Search for the cell housing the specified text and yield its (x, y) center coordinate. 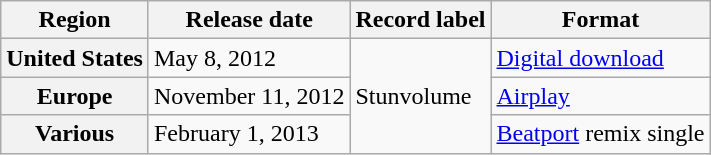
Region (75, 20)
Format (600, 20)
Beatport remix single (600, 134)
Record label (420, 20)
November 11, 2012 (248, 96)
United States (75, 58)
Release date (248, 20)
Various (75, 134)
May 8, 2012 (248, 58)
Stunvolume (420, 96)
February 1, 2013 (248, 134)
Airplay (600, 96)
Digital download (600, 58)
Europe (75, 96)
